Pinpoint the cell where the given text exists, returning its (X, Y) midpoint coordinate. 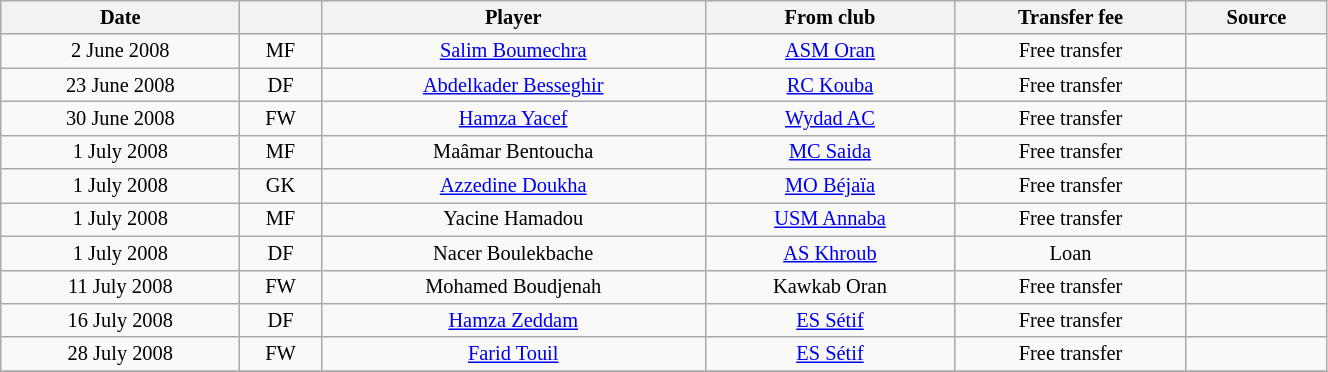
16 July 2008 (120, 320)
Hamza Yacef (513, 118)
Wydad AC (830, 118)
30 June 2008 (120, 118)
Source (1256, 17)
Nacer Boulekbache (513, 253)
Farid Touil (513, 354)
Abdelkader Besseghir (513, 85)
ASM Oran (830, 51)
MC Saida (830, 152)
Transfer fee (1071, 17)
Player (513, 17)
AS Khroub (830, 253)
From club (830, 17)
23 June 2008 (120, 85)
Hamza Zeddam (513, 320)
GK (280, 186)
2 June 2008 (120, 51)
Mohamed Boudjenah (513, 287)
28 July 2008 (120, 354)
MO Béjaïa (830, 186)
Salim Boumechra (513, 51)
RC Kouba (830, 85)
Date (120, 17)
11 July 2008 (120, 287)
Loan (1071, 253)
Yacine Hamadou (513, 219)
Maâmar Bentoucha (513, 152)
USM Annaba (830, 219)
Azzedine Doukha (513, 186)
Kawkab Oran (830, 287)
